Scan for the cell matching the given text and deliver its (x, y) coordinate at center. 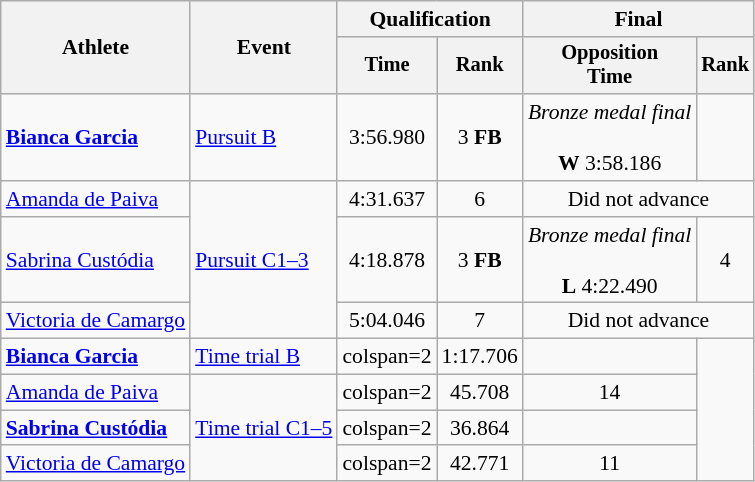
36.864 (480, 428)
4:18.878 (386, 260)
Qualification (430, 19)
Event (264, 48)
OppositionTime (610, 66)
45.708 (480, 393)
Bronze medal finalW 3:58.186 (610, 138)
5:04.046 (386, 321)
4:31.637 (386, 199)
1:17.706 (480, 357)
6 (480, 199)
Final (638, 19)
Athlete (96, 48)
3:56.980 (386, 138)
7 (480, 321)
14 (610, 393)
Time (386, 66)
Bronze medal finalL 4:22.490 (610, 260)
4 (725, 260)
Pursuit B (264, 138)
Pursuit C1–3 (264, 260)
Time trial C1–5 (264, 428)
42.771 (480, 464)
Time trial B (264, 357)
11 (610, 464)
